Identify which cell holds the provided text, then report its [x, y] central coordinate. 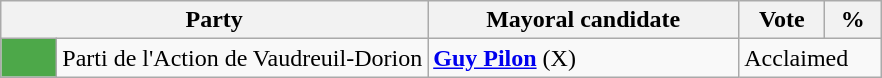
Acclaimed [810, 58]
Parti de l'Action de Vaudreuil-Dorion [242, 58]
Mayoral candidate [584, 20]
Guy Pilon (X) [584, 58]
Vote [782, 20]
% [853, 20]
Party [214, 20]
